Output the (x, y) coordinate of the center of the cell containing the given text.  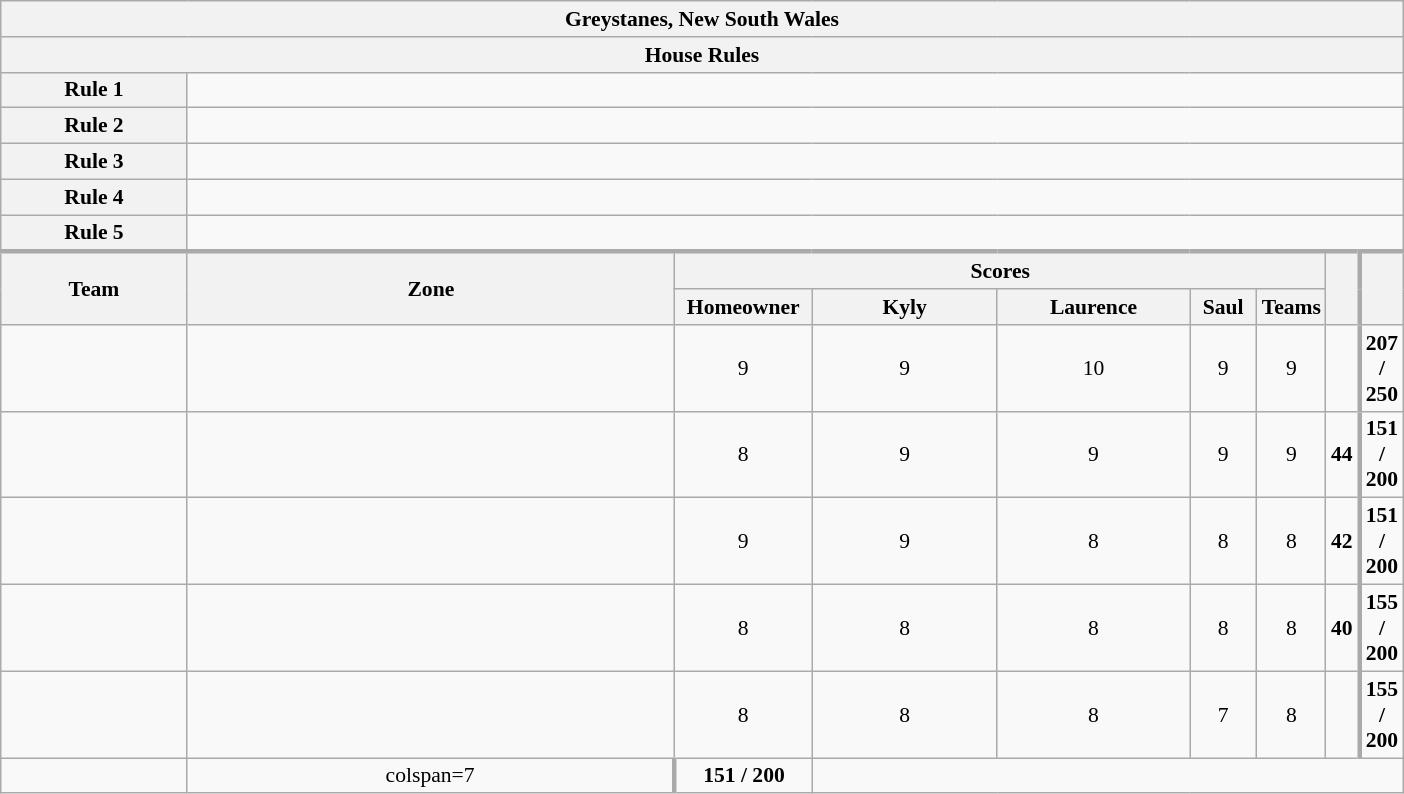
Laurence (1093, 307)
Greystanes, New South Wales (702, 19)
40 (1342, 628)
Zone (430, 288)
colspan=7 (430, 776)
Rule 4 (94, 197)
Scores (1000, 270)
42 (1342, 542)
Kyly (904, 307)
House Rules (702, 55)
10 (1093, 368)
Teams (1292, 307)
Team (94, 288)
207 / 250 (1381, 368)
Rule 3 (94, 162)
7 (1224, 714)
Rule 5 (94, 234)
Rule 2 (94, 126)
Saul (1224, 307)
Rule 1 (94, 90)
Homeowner (742, 307)
44 (1342, 454)
